Extract the (x, y) coordinate from the center of the cell holding the provided text.  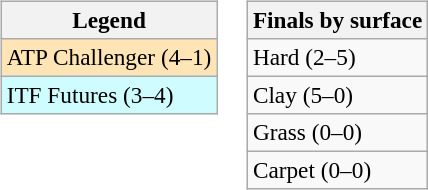
Grass (0–0) (337, 133)
ATP Challenger (4–1) (108, 57)
ITF Futures (3–4) (108, 95)
Hard (2–5) (337, 57)
Finals by surface (337, 20)
Legend (108, 20)
Carpet (0–0) (337, 171)
Clay (5–0) (337, 95)
